Identify which cell holds the provided text, then report its (X, Y) central coordinate. 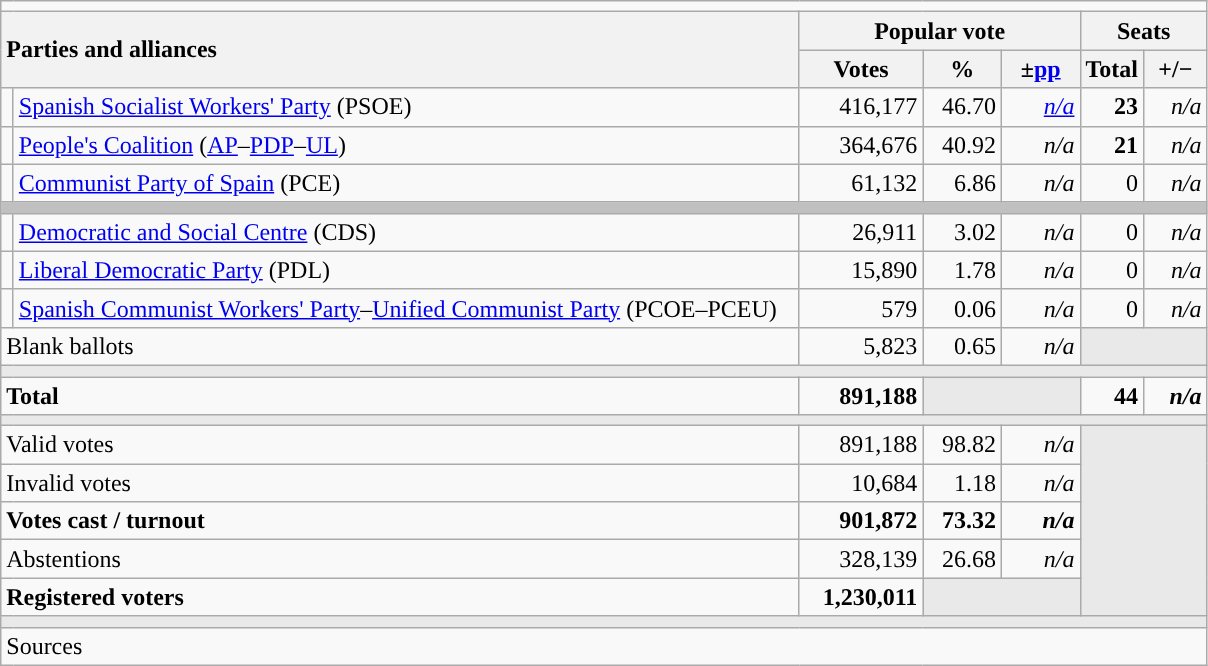
Popular vote (940, 31)
10,684 (861, 483)
328,139 (861, 559)
73.32 (962, 521)
Liberal Democratic Party (PDL) (406, 270)
5,823 (861, 346)
1.18 (962, 483)
Sources (604, 646)
+/− (1176, 69)
15,890 (861, 270)
3.02 (962, 232)
Spanish Socialist Workers' Party (PSOE) (406, 107)
±pp (1040, 69)
0.06 (962, 308)
26.68 (962, 559)
People's Coalition (AP–PDP–UL) (406, 145)
0.65 (962, 346)
Abstentions (400, 559)
44 (1112, 395)
416,177 (861, 107)
Votes (861, 69)
364,676 (861, 145)
40.92 (962, 145)
Votes cast / turnout (400, 521)
1,230,011 (861, 597)
61,132 (861, 183)
26,911 (861, 232)
901,872 (861, 521)
% (962, 69)
98.82 (962, 445)
Democratic and Social Centre (CDS) (406, 232)
6.86 (962, 183)
Registered voters (400, 597)
Communist Party of Spain (PCE) (406, 183)
1.78 (962, 270)
Parties and alliances (400, 50)
21 (1112, 145)
Valid votes (400, 445)
Invalid votes (400, 483)
579 (861, 308)
23 (1112, 107)
Spanish Communist Workers' Party–Unified Communist Party (PCOE–PCEU) (406, 308)
Blank ballots (400, 346)
Seats (1144, 31)
46.70 (962, 107)
